Find where the given text appears and provide that cell's center as (x, y) coordinate. 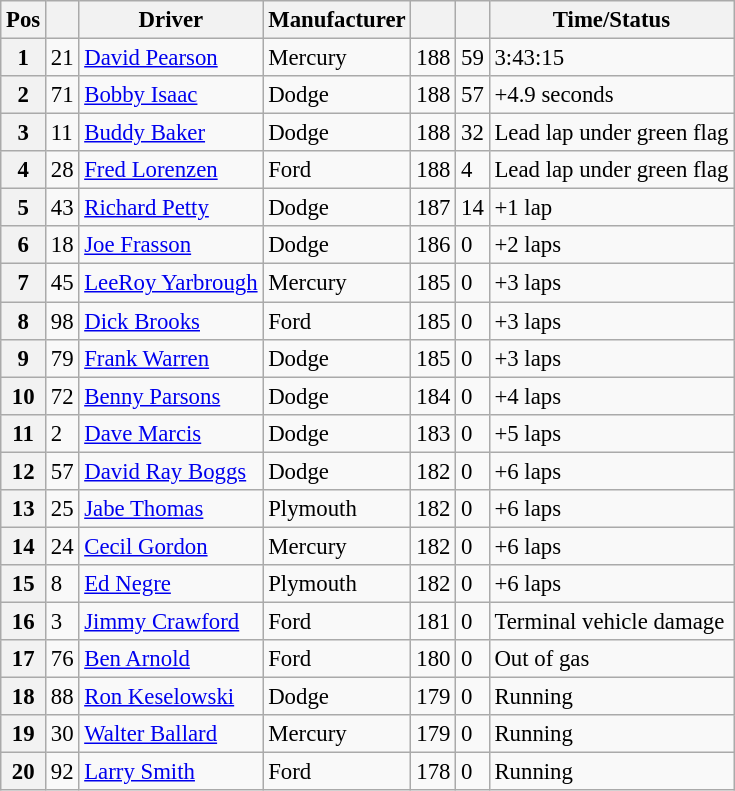
98 (62, 321)
20 (24, 772)
David Ray Boggs (171, 471)
Ben Arnold (171, 659)
16 (24, 621)
Larry Smith (171, 772)
88 (62, 697)
76 (62, 659)
43 (62, 208)
25 (62, 509)
7 (24, 283)
13 (24, 509)
Benny Parsons (171, 396)
79 (62, 358)
183 (434, 433)
32 (472, 133)
72 (62, 396)
Dave Marcis (171, 433)
Terminal vehicle damage (612, 621)
Ron Keselowski (171, 697)
+5 laps (612, 433)
Manufacturer (337, 20)
+4.9 seconds (612, 95)
3:43:15 (612, 58)
+4 laps (612, 396)
Cecil Gordon (171, 546)
71 (62, 95)
15 (24, 584)
181 (434, 621)
5 (24, 208)
9 (24, 358)
187 (434, 208)
17 (24, 659)
92 (62, 772)
Walter Ballard (171, 734)
28 (62, 170)
6 (24, 245)
David Pearson (171, 58)
LeeRoy Yarbrough (171, 283)
Joe Frasson (171, 245)
Richard Petty (171, 208)
30 (62, 734)
21 (62, 58)
Pos (24, 20)
19 (24, 734)
Jimmy Crawford (171, 621)
Frank Warren (171, 358)
186 (434, 245)
Ed Negre (171, 584)
1 (24, 58)
Fred Lorenzen (171, 170)
+2 laps (612, 245)
59 (472, 58)
Out of gas (612, 659)
+1 lap (612, 208)
Driver (171, 20)
180 (434, 659)
10 (24, 396)
Buddy Baker (171, 133)
45 (62, 283)
Dick Brooks (171, 321)
12 (24, 471)
24 (62, 546)
178 (434, 772)
Time/Status (612, 20)
Bobby Isaac (171, 95)
Jabe Thomas (171, 509)
184 (434, 396)
